Output the (X, Y) coordinate of the center of the cell containing the given text.  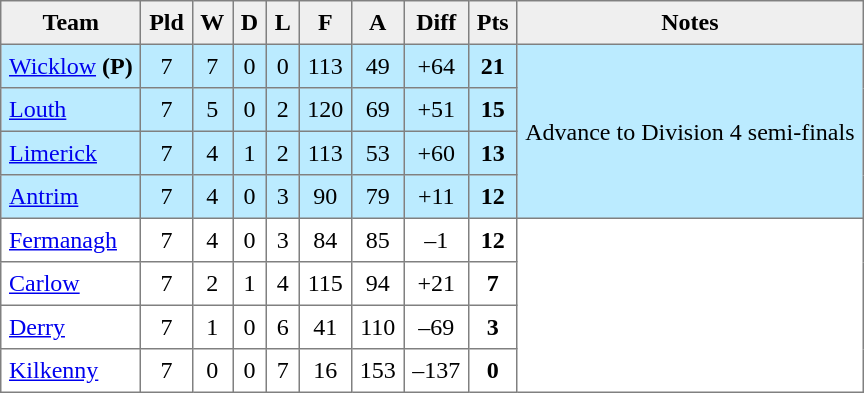
Louth (71, 110)
Pld (166, 23)
Limerick (71, 153)
+51 (436, 110)
41 (325, 327)
79 (377, 197)
–69 (436, 327)
Notes (690, 23)
21 (492, 66)
Wicklow (P) (71, 66)
16 (325, 371)
Derry (71, 327)
+64 (436, 66)
L (282, 23)
115 (325, 284)
A (377, 23)
90 (325, 197)
+11 (436, 197)
84 (325, 240)
13 (492, 153)
Team (71, 23)
F (325, 23)
120 (325, 110)
+60 (436, 153)
53 (377, 153)
Advance to Division 4 semi-finals (690, 131)
Kilkenny (71, 371)
+21 (436, 284)
94 (377, 284)
110 (377, 327)
Diff (436, 23)
153 (377, 371)
Antrim (71, 197)
W (212, 23)
6 (282, 327)
–137 (436, 371)
D (250, 23)
5 (212, 110)
49 (377, 66)
Pts (492, 23)
–1 (436, 240)
85 (377, 240)
15 (492, 110)
Fermanagh (71, 240)
Carlow (71, 284)
69 (377, 110)
